Search for the cell housing the specified text and yield its [X, Y] center coordinate. 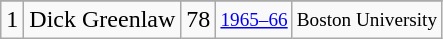
78 [198, 20]
Boston University [366, 20]
1 [12, 20]
1965–66 [254, 20]
Dick Greenlaw [102, 20]
